Locate the cell with the specified text and output its (X, Y) center coordinate. 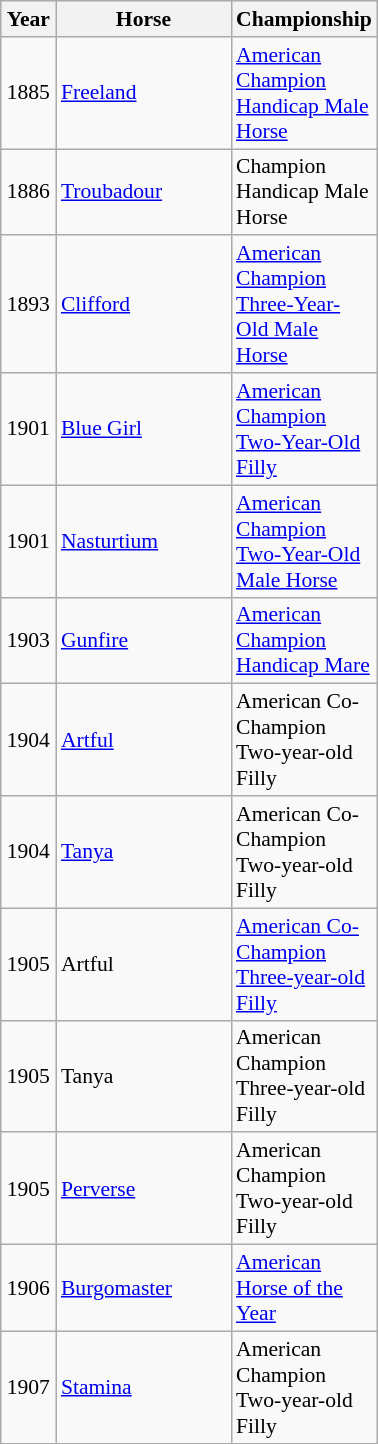
American Champion Three-Year-Old Male Horse (304, 305)
American Champion Three-year-old Filly (304, 1076)
American Horse of the Year (304, 1288)
American Co-Champion Three-year-old Filly (304, 964)
Stamina (144, 1387)
Freeland (144, 93)
Year (28, 19)
1893 (28, 305)
Champion Handicap Male Horse (304, 192)
American Champion Two-Year-Old Filly (304, 429)
Troubadour (144, 192)
1885 (28, 93)
Clifford (144, 305)
American Champion Handicap Mare (304, 640)
1886 (28, 192)
Championship (304, 19)
1903 (28, 640)
Burgomaster (144, 1288)
Blue Girl (144, 429)
1907 (28, 1387)
American Champion Handicap Male Horse (304, 93)
Nasturtium (144, 541)
1906 (28, 1288)
American Champion Two-Year-Old Male Horse (304, 541)
Gunfire (144, 640)
Horse (144, 19)
Perverse (144, 1189)
